For the text-containing cell, return its midpoint in [X, Y] coordinate format. 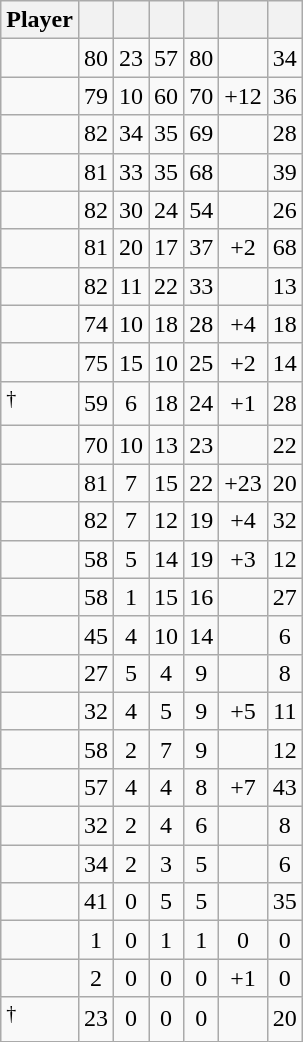
16 [202, 597]
+23 [244, 483]
37 [202, 248]
75 [96, 362]
39 [284, 172]
30 [132, 210]
+12 [244, 96]
45 [96, 635]
26 [284, 210]
79 [96, 96]
3 [166, 864]
36 [284, 96]
+7 [244, 787]
25 [202, 362]
69 [202, 134]
54 [202, 210]
43 [284, 787]
17 [166, 248]
41 [96, 902]
Player [40, 20]
59 [96, 404]
+3 [244, 559]
+5 [244, 711]
60 [166, 96]
74 [96, 324]
